Find where the given text appears and provide that cell's center as (x, y) coordinate. 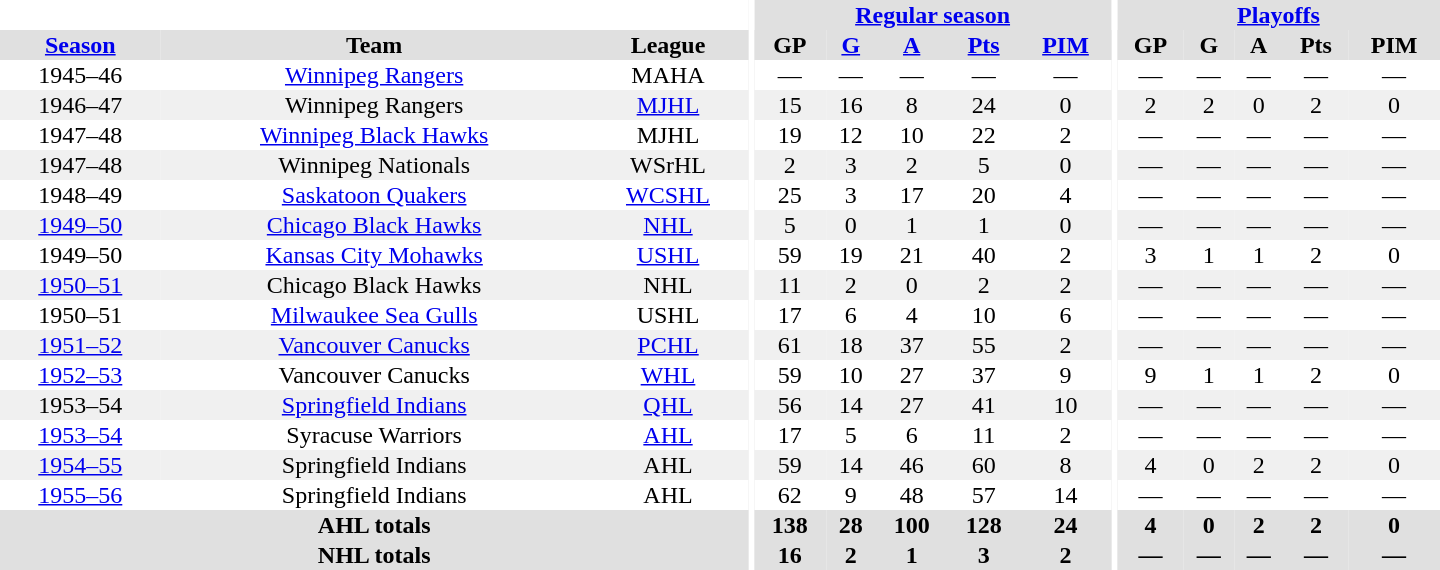
61 (790, 345)
WCSHL (668, 195)
Kansas City Mohawks (374, 255)
1955–56 (80, 495)
18 (851, 345)
40 (984, 255)
55 (984, 345)
QHL (668, 405)
AHL totals (374, 525)
46 (912, 465)
MAHA (668, 75)
1952–53 (80, 375)
12 (851, 135)
Team (374, 45)
138 (790, 525)
PCHL (668, 345)
Saskatoon Quakers (374, 195)
League (668, 45)
57 (984, 495)
WHL (668, 375)
20 (984, 195)
Syracuse Warriors (374, 435)
62 (790, 495)
56 (790, 405)
Winnipeg Nationals (374, 165)
1945–46 (80, 75)
15 (790, 105)
Regular season (933, 15)
41 (984, 405)
NHL totals (374, 555)
Winnipeg Black Hawks (374, 135)
48 (912, 495)
100 (912, 525)
22 (984, 135)
1954–55 (80, 465)
WSrHL (668, 165)
28 (851, 525)
1948–49 (80, 195)
21 (912, 255)
1951–52 (80, 345)
Season (80, 45)
Playoffs (1278, 15)
25 (790, 195)
Milwaukee Sea Gulls (374, 315)
60 (984, 465)
1946–47 (80, 105)
128 (984, 525)
